Capture the cell that displays the provided text and extract its (x, y) central coordinate. 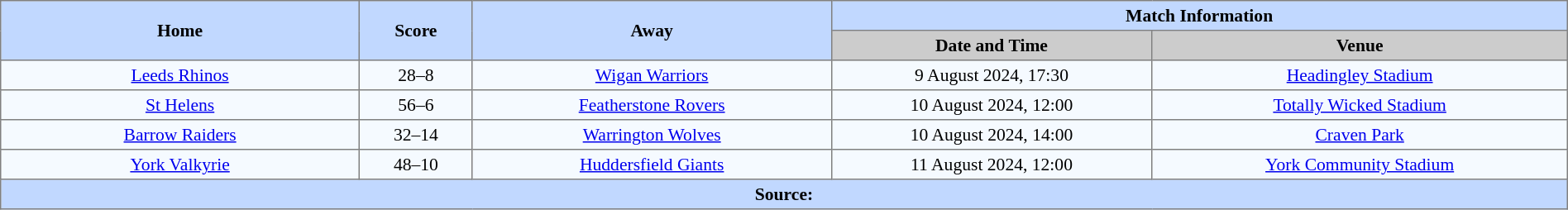
York Valkyrie (180, 165)
48–10 (415, 165)
10 August 2024, 14:00 (992, 135)
Away (652, 31)
Venue (1360, 45)
Match Information (1199, 16)
11 August 2024, 12:00 (992, 165)
Totally Wicked Stadium (1360, 105)
Barrow Raiders (180, 135)
28–8 (415, 75)
York Community Stadium (1360, 165)
Warrington Wolves (652, 135)
Date and Time (992, 45)
St Helens (180, 105)
Wigan Warriors (652, 75)
Featherstone Rovers (652, 105)
10 August 2024, 12:00 (992, 105)
32–14 (415, 135)
56–6 (415, 105)
Source: (784, 194)
Leeds Rhinos (180, 75)
9 August 2024, 17:30 (992, 75)
Score (415, 31)
Headingley Stadium (1360, 75)
Home (180, 31)
Craven Park (1360, 135)
Huddersfield Giants (652, 165)
